Pinpoint the cell where the given text exists, returning its [x, y] midpoint coordinate. 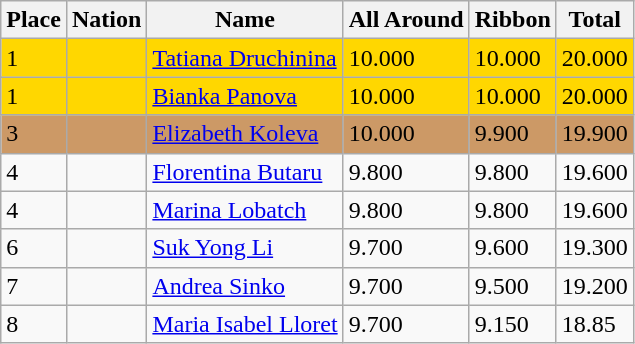
19.900 [594, 134]
Nation [106, 20]
All Around [406, 20]
9.600 [512, 248]
Tatiana Druchinina [245, 58]
Andrea Sinko [245, 286]
9.900 [512, 134]
Marina Lobatch [245, 210]
7 [34, 286]
Florentina Butaru [245, 172]
18.85 [594, 324]
Bianka Panova [245, 96]
3 [34, 134]
Ribbon [512, 20]
Maria Isabel Lloret [245, 324]
Name [245, 20]
Elizabeth Koleva [245, 134]
9.500 [512, 286]
6 [34, 248]
8 [34, 324]
Total [594, 20]
19.300 [594, 248]
9.150 [512, 324]
Place [34, 20]
19.200 [594, 286]
Suk Yong Li [245, 248]
